Determine the [X, Y] coordinate at the center of the cell enclosing the given text.  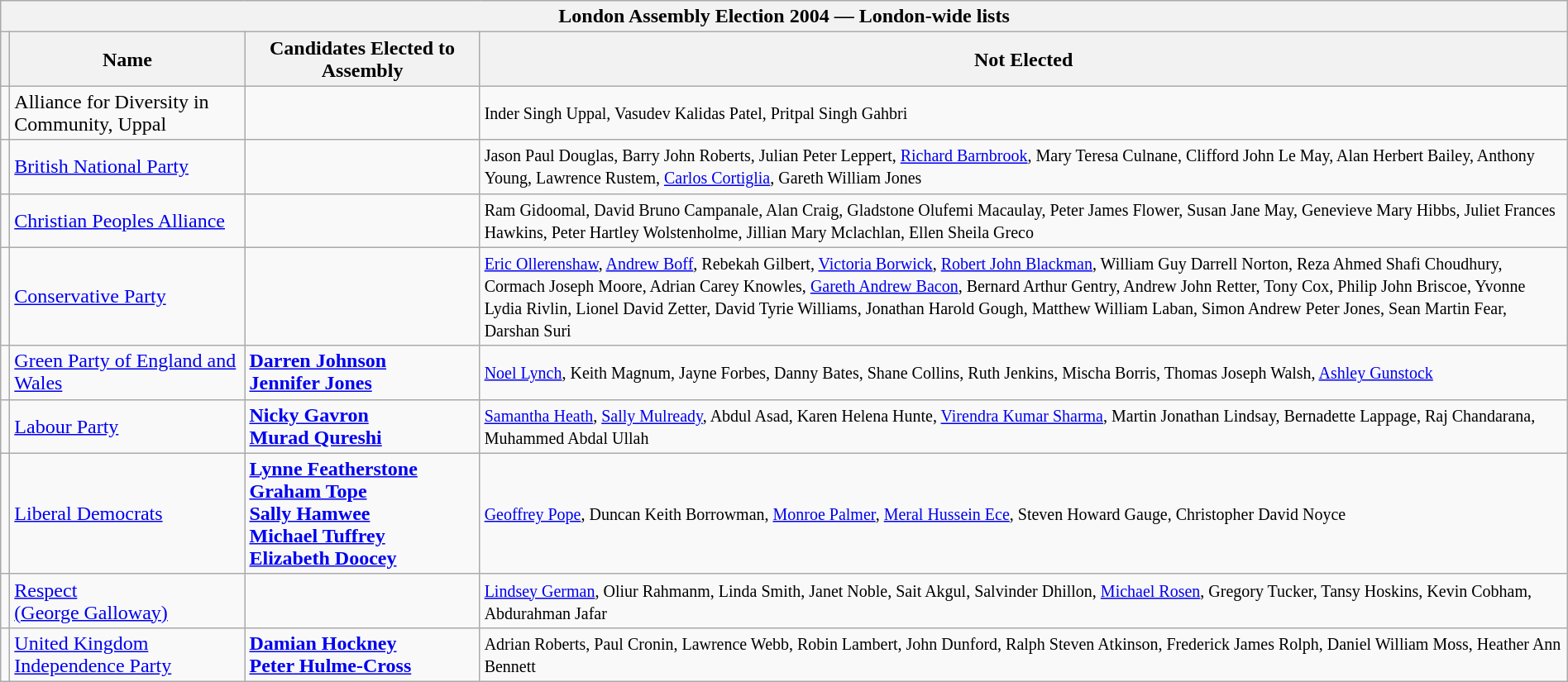
Liberal Democrats [127, 513]
Not Elected [1024, 60]
Christian Peoples Alliance [127, 220]
Candidates Elected to Assembly [362, 60]
Nicky GavronMurad Qureshi [362, 427]
Conservative Party [127, 296]
British National Party [127, 167]
Alliance for Diversity in Community, Uppal [127, 112]
Lynne FeatherstoneGraham TopeSally HamweeMichael TuffreyElizabeth Doocey [362, 513]
Noel Lynch, Keith Magnum, Jayne Forbes, Danny Bates, Shane Collins, Ruth Jenkins, Mischa Borris, Thomas Joseph Walsh, Ashley Gunstock [1024, 372]
Darren JohnsonJennifer Jones [362, 372]
Damian HockneyPeter Hulme-Cross [362, 655]
Green Party of England and Wales [127, 372]
United Kingdom Independence Party [127, 655]
Respect(George Galloway) [127, 600]
Name [127, 60]
London Assembly Election 2004 — London-wide lists [784, 17]
Inder Singh Uppal, Vasudev Kalidas Patel, Pritpal Singh Gahbri [1024, 112]
Labour Party [127, 427]
Geoffrey Pope, Duncan Keith Borrowman, Monroe Palmer, Meral Hussein Ece, Steven Howard Gauge, Christopher David Noyce [1024, 513]
